For the text-containing cell, return its midpoint in (x, y) coordinate format. 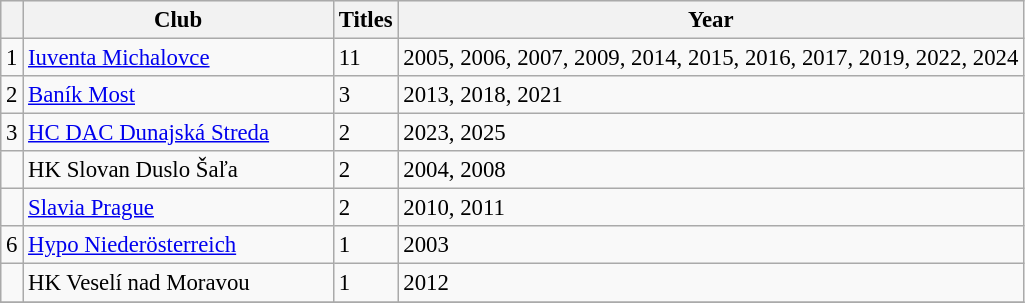
HC DAC Dunajská Streda (178, 133)
HK Slovan Duslo Šaľa (178, 170)
2023, 2025 (711, 133)
2012 (711, 283)
2005, 2006, 2007, 2009, 2014, 2015, 2016, 2017, 2019, 2022, 2024 (711, 58)
Iuventa Michalovce (178, 58)
Year (711, 20)
Slavia Prague (178, 208)
11 (366, 58)
Hypo Niederösterreich (178, 245)
Titles (366, 20)
6 (12, 245)
Club (178, 20)
Baník Most (178, 95)
HK Veselí nad Moravou (178, 283)
2003 (711, 245)
2004, 2008 (711, 170)
2013, 2018, 2021 (711, 95)
2010, 2011 (711, 208)
